Extract the [X, Y] coordinate from the center of the cell holding the provided text.  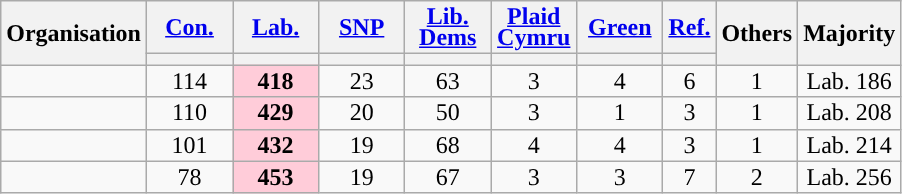
50 [448, 113]
Green [620, 28]
418 [276, 81]
Lab. 256 [850, 177]
Others [757, 33]
Lab. 208 [850, 113]
Con. [190, 28]
6 [690, 81]
20 [362, 113]
23 [362, 81]
2 [757, 177]
67 [448, 177]
101 [190, 145]
63 [448, 81]
SNP [362, 28]
429 [276, 113]
Lab. [276, 28]
Ref. [690, 28]
78 [190, 177]
110 [190, 113]
432 [276, 145]
68 [448, 145]
114 [190, 81]
Organisation [74, 33]
7 [690, 177]
Lib. Dems [448, 28]
453 [276, 177]
Lab. 214 [850, 145]
Plaid Cymru [534, 28]
Majority [850, 33]
Lab. 186 [850, 81]
